For the text-containing cell, return its midpoint in (X, Y) coordinate format. 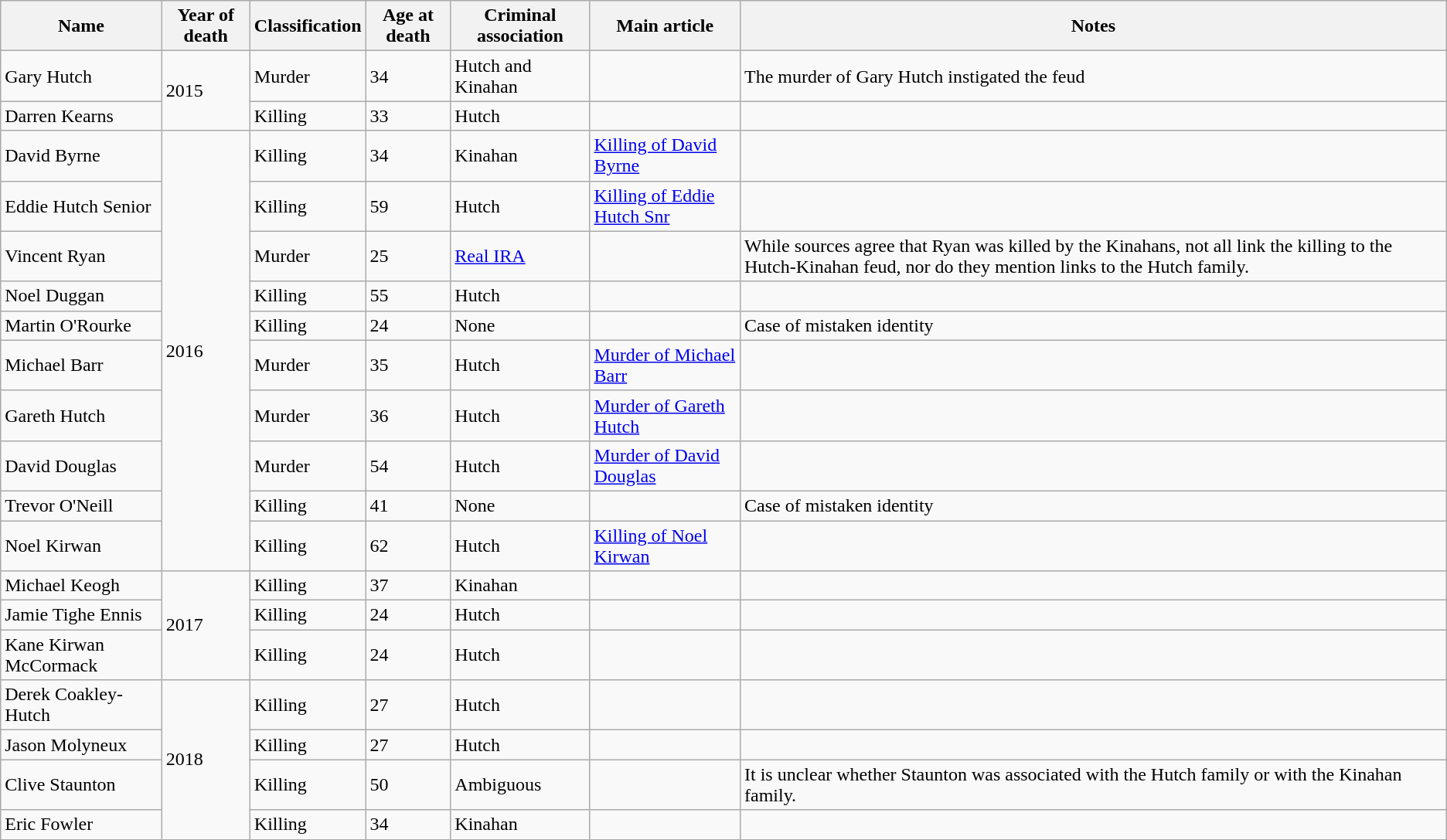
35 (408, 365)
33 (408, 116)
59 (408, 206)
Gareth Hutch (81, 416)
36 (408, 416)
Classification (308, 26)
Year of death (206, 26)
Main article (665, 26)
41 (408, 505)
Notes (1093, 26)
Clive Staunton (81, 785)
2016 (206, 351)
Noel Duggan (81, 296)
The murder of Gary Hutch instigated the feud (1093, 76)
Real IRA (520, 257)
Killing of David Byrne (665, 156)
2015 (206, 91)
David Douglas (81, 465)
50 (408, 785)
2017 (206, 626)
Hutch and Kinahan (520, 76)
Michael Barr (81, 365)
Derek Coakley-Hutch (81, 705)
Murder of David Douglas (665, 465)
David Byrne (81, 156)
54 (408, 465)
2018 (206, 760)
Ambiguous (520, 785)
Martin O'Rourke (81, 325)
25 (408, 257)
Noel Kirwan (81, 546)
Murder of Gareth Hutch (665, 416)
Murder of Michael Barr (665, 365)
Name (81, 26)
Kane Kirwan McCormack (81, 655)
55 (408, 296)
Jason Molyneux (81, 745)
37 (408, 586)
Killing of Eddie Hutch Snr (665, 206)
Eric Fowler (81, 825)
Eddie Hutch Senior (81, 206)
Michael Keogh (81, 586)
Age at death (408, 26)
62 (408, 546)
Criminal association (520, 26)
Jamie Tighe Ennis (81, 615)
It is unclear whether Staunton was associated with the Hutch family or with the Kinahan family. (1093, 785)
Trevor O'Neill (81, 505)
Gary Hutch (81, 76)
Vincent Ryan (81, 257)
Killing of Noel Kirwan (665, 546)
Darren Kearns (81, 116)
